For the text-containing cell, return its midpoint in [x, y] coordinate format. 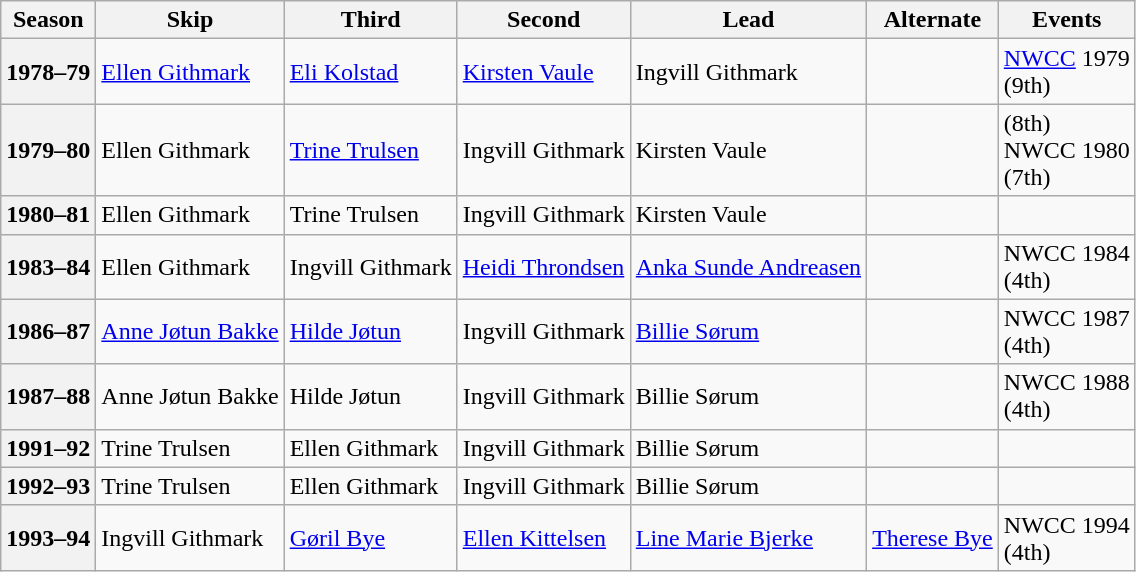
1979–80 [48, 150]
1993–94 [48, 538]
Events [1066, 20]
Eli Kolstad [370, 72]
NWCC 1987 (4th) [1066, 332]
1987–88 [48, 396]
Ellen Kittelsen [544, 538]
NWCC 1979 (9th) [1066, 72]
Season [48, 20]
Gøril Bye [370, 538]
(8th)NWCC 1980 (7th) [1066, 150]
Line Marie Bjerke [748, 538]
NWCC 1984 (4th) [1066, 266]
Third [370, 20]
Lead [748, 20]
1983–84 [48, 266]
1991–92 [48, 448]
Skip [190, 20]
Anka Sunde Andreasen [748, 266]
1986–87 [48, 332]
1980–81 [48, 215]
1978–79 [48, 72]
Heidi Throndsen [544, 266]
NWCC 1988 (4th) [1066, 396]
1992–93 [48, 486]
Alternate [933, 20]
Second [544, 20]
Therese Bye [933, 538]
NWCC 1994 (4th) [1066, 538]
